Detect which cell encompasses the target text, then output its [x, y] center coordinate. 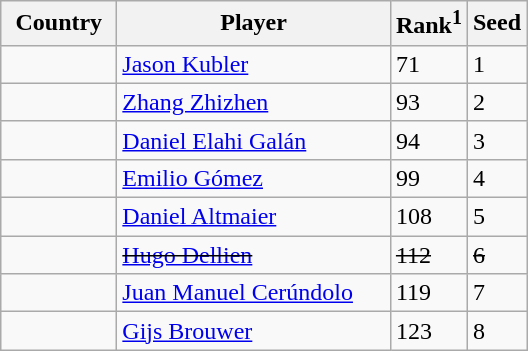
2 [496, 102]
94 [428, 140]
Zhang Zhizhen [254, 102]
3 [496, 140]
Daniel Altmaier [254, 217]
112 [428, 255]
6 [496, 255]
8 [496, 331]
Player [254, 24]
1 [496, 64]
Jason Kubler [254, 64]
Juan Manuel Cerúndolo [254, 293]
Emilio Gómez [254, 178]
119 [428, 293]
Daniel Elahi Galán [254, 140]
123 [428, 331]
71 [428, 64]
108 [428, 217]
93 [428, 102]
7 [496, 293]
Rank1 [428, 24]
4 [496, 178]
99 [428, 178]
Country [59, 24]
Seed [496, 24]
Gijs Brouwer [254, 331]
Hugo Dellien [254, 255]
5 [496, 217]
